Determine the (X, Y) coordinate at the center of the cell enclosing the given text.  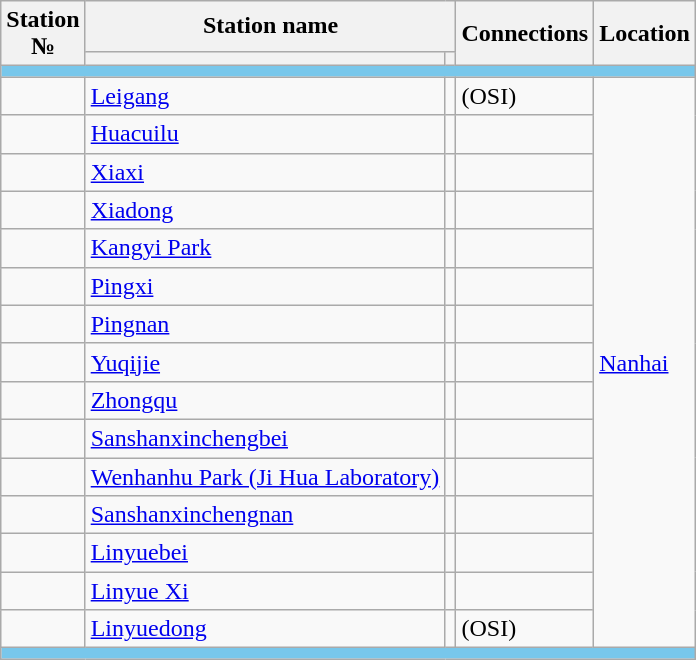
Linyue Xi (265, 591)
Sanshanxinchengbei (265, 438)
Connections (525, 34)
Nanhai (645, 362)
Yuqijie (265, 362)
Wenhanhu Park (Ji Hua Laboratory) (265, 477)
Kangyi Park (265, 248)
Pingnan (265, 324)
Pingxi (265, 286)
Sanshanxinchengnan (265, 515)
Huacuilu (265, 134)
Leigang (265, 96)
Xiadong (265, 210)
Xiaxi (265, 172)
Linyuebei (265, 553)
Zhongqu (265, 400)
Location (645, 34)
Linyuedong (265, 629)
Station№ (43, 34)
Station name (270, 26)
